For the text-containing cell, return its midpoint in [x, y] coordinate format. 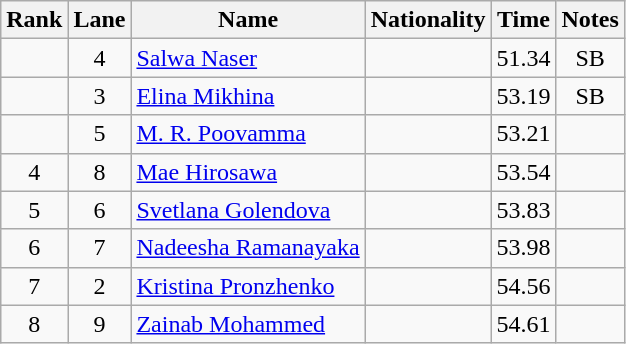
Zainab Mohammed [248, 324]
Rank [34, 20]
Mae Hirosawa [248, 172]
Notes [590, 20]
9 [100, 324]
53.21 [524, 134]
Name [248, 20]
M. R. Poovamma [248, 134]
3 [100, 96]
51.34 [524, 58]
Nationality [428, 20]
Time [524, 20]
2 [100, 286]
Svetlana Golendova [248, 210]
53.19 [524, 96]
53.98 [524, 248]
53.54 [524, 172]
Elina Mikhina [248, 96]
Nadeesha Ramanayaka [248, 248]
Lane [100, 20]
Salwa Naser [248, 58]
54.61 [524, 324]
54.56 [524, 286]
Kristina Pronzhenko [248, 286]
53.83 [524, 210]
